Output the (x, y) coordinate of the center of the cell containing the given text.  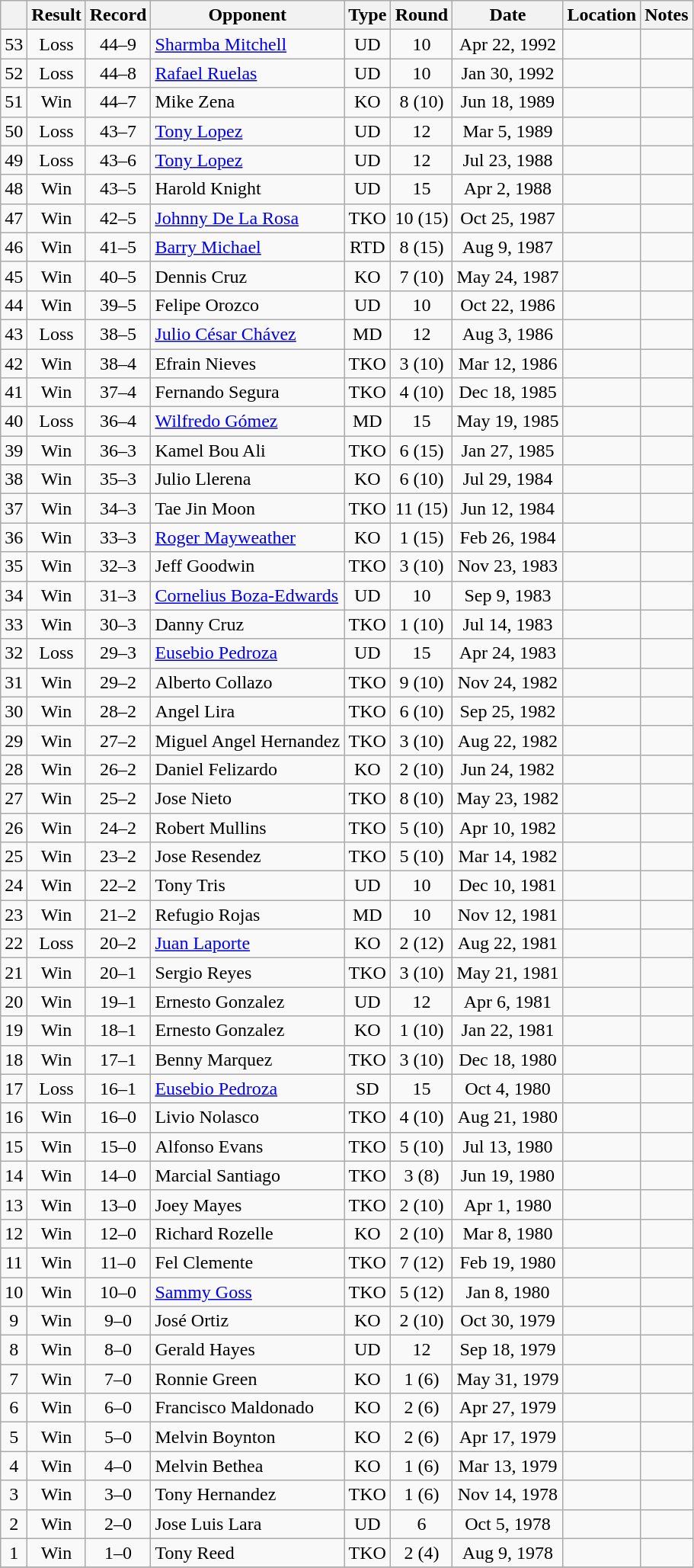
Apr 27, 1979 (507, 1408)
39–5 (118, 305)
Nov 24, 1982 (507, 682)
14 (14, 1175)
Johnny De La Rosa (248, 218)
26–2 (118, 769)
Oct 5, 1978 (507, 1524)
53 (14, 44)
Tony Tris (248, 886)
Round (422, 15)
52 (14, 73)
Oct 22, 1986 (507, 305)
15–0 (118, 1146)
34 (14, 595)
Jul 13, 1980 (507, 1146)
Alberto Collazo (248, 682)
18–1 (118, 1031)
9–0 (118, 1321)
42 (14, 364)
Apr 22, 1992 (507, 44)
May 23, 1982 (507, 798)
Apr 2, 1988 (507, 189)
24–2 (118, 827)
Result (56, 15)
44–8 (118, 73)
27–2 (118, 740)
1 (14, 1553)
Mike Zena (248, 102)
Melvin Bethea (248, 1466)
9 (10) (422, 682)
Jan 8, 1980 (507, 1292)
49 (14, 160)
38–5 (118, 334)
Sep 9, 1983 (507, 595)
Barry Michael (248, 247)
32 (14, 653)
Livio Nolasco (248, 1117)
Jeff Goodwin (248, 566)
29–2 (118, 682)
2–0 (118, 1524)
Oct 25, 1987 (507, 218)
Sammy Goss (248, 1292)
Rafael Ruelas (248, 73)
Harold Knight (248, 189)
Aug 22, 1981 (507, 944)
20–1 (118, 973)
29–3 (118, 653)
50 (14, 131)
23–2 (118, 857)
13–0 (118, 1204)
Angel Lira (248, 711)
Jun 24, 1982 (507, 769)
43–7 (118, 131)
20 (14, 1002)
10–0 (118, 1292)
39 (14, 451)
43–5 (118, 189)
Apr 17, 1979 (507, 1437)
Notes (667, 15)
Ronnie Green (248, 1379)
25 (14, 857)
36–4 (118, 422)
3 (14, 1495)
17–1 (118, 1060)
44–7 (118, 102)
Dennis Cruz (248, 276)
11–0 (118, 1262)
Fel Clemente (248, 1262)
20–2 (118, 944)
7 (12) (422, 1262)
Robert Mullins (248, 827)
33 (14, 624)
21–2 (118, 915)
Efrain Nieves (248, 364)
35 (14, 566)
Mar 8, 1980 (507, 1233)
Julio César Chávez (248, 334)
Fernando Segura (248, 393)
43–6 (118, 160)
Tony Reed (248, 1553)
Gerald Hayes (248, 1350)
Feb 26, 1984 (507, 537)
Aug 9, 1978 (507, 1553)
6–0 (118, 1408)
42–5 (118, 218)
17 (14, 1089)
Felipe Orozco (248, 305)
13 (14, 1204)
Record (118, 15)
48 (14, 189)
8–0 (118, 1350)
10 (15) (422, 218)
6 (15) (422, 451)
21 (14, 973)
Nov 12, 1981 (507, 915)
4–0 (118, 1466)
9 (14, 1321)
22 (14, 944)
Alfonso Evans (248, 1146)
Julio Llerena (248, 479)
5–0 (118, 1437)
28 (14, 769)
Jul 29, 1984 (507, 479)
30–3 (118, 624)
30 (14, 711)
44–9 (118, 44)
Cornelius Boza-Edwards (248, 595)
40–5 (118, 276)
45 (14, 276)
Apr 24, 1983 (507, 653)
May 19, 1985 (507, 422)
Sep 25, 1982 (507, 711)
47 (14, 218)
19–1 (118, 1002)
Date (507, 15)
28–2 (118, 711)
35–3 (118, 479)
Jose Luis Lara (248, 1524)
31 (14, 682)
31–3 (118, 595)
41 (14, 393)
43 (14, 334)
7–0 (118, 1379)
Sharmba Mitchell (248, 44)
29 (14, 740)
Jose Resendez (248, 857)
26 (14, 827)
SD (367, 1089)
3–0 (118, 1495)
Nov 23, 1983 (507, 566)
Jul 23, 1988 (507, 160)
Jan 30, 1992 (507, 73)
Aug 22, 1982 (507, 740)
Marcial Santiago (248, 1175)
44 (14, 305)
1 (15) (422, 537)
RTD (367, 247)
Francisco Maldonado (248, 1408)
8 (15) (422, 247)
Mar 5, 1989 (507, 131)
5 (14, 1437)
José Ortiz (248, 1321)
51 (14, 102)
7 (10) (422, 276)
4 (14, 1466)
Apr 1, 1980 (507, 1204)
23 (14, 915)
Feb 19, 1980 (507, 1262)
Type (367, 15)
Opponent (248, 15)
Kamel Bou Ali (248, 451)
Oct 4, 1980 (507, 1089)
25–2 (118, 798)
33–3 (118, 537)
Aug 9, 1987 (507, 247)
Location (602, 15)
36–3 (118, 451)
May 24, 1987 (507, 276)
Jan 22, 1981 (507, 1031)
Mar 12, 1986 (507, 364)
11 (14, 1262)
Wilfredo Gómez (248, 422)
27 (14, 798)
12–0 (118, 1233)
24 (14, 886)
16–0 (118, 1117)
Mar 14, 1982 (507, 857)
Dec 18, 1980 (507, 1060)
38–4 (118, 364)
Tae Jin Moon (248, 508)
Jun 12, 1984 (507, 508)
Sergio Reyes (248, 973)
3 (8) (422, 1175)
Refugio Rojas (248, 915)
18 (14, 1060)
Danny Cruz (248, 624)
2 (14, 1524)
Jose Nieto (248, 798)
2 (4) (422, 1553)
Richard Rozelle (248, 1233)
Juan Laporte (248, 944)
8 (14, 1350)
Roger Mayweather (248, 537)
Aug 3, 1986 (507, 334)
40 (14, 422)
16–1 (118, 1089)
Mar 13, 1979 (507, 1466)
Apr 6, 1981 (507, 1002)
38 (14, 479)
Benny Marquez (248, 1060)
Sep 18, 1979 (507, 1350)
Miguel Angel Hernandez (248, 740)
11 (15) (422, 508)
19 (14, 1031)
37–4 (118, 393)
Aug 21, 1980 (507, 1117)
Oct 30, 1979 (507, 1321)
Jul 14, 1983 (507, 624)
Joey Mayes (248, 1204)
37 (14, 508)
16 (14, 1117)
41–5 (118, 247)
22–2 (118, 886)
2 (12) (422, 944)
36 (14, 537)
7 (14, 1379)
Dec 10, 1981 (507, 886)
32–3 (118, 566)
34–3 (118, 508)
5 (12) (422, 1292)
Dec 18, 1985 (507, 393)
Jun 19, 1980 (507, 1175)
14–0 (118, 1175)
46 (14, 247)
Nov 14, 1978 (507, 1495)
Jun 18, 1989 (507, 102)
May 31, 1979 (507, 1379)
Daniel Felizardo (248, 769)
1–0 (118, 1553)
Melvin Boynton (248, 1437)
Apr 10, 1982 (507, 827)
May 21, 1981 (507, 973)
Tony Hernandez (248, 1495)
Jan 27, 1985 (507, 451)
